Extract the (x, y) coordinate from the center of the cell holding the provided text.  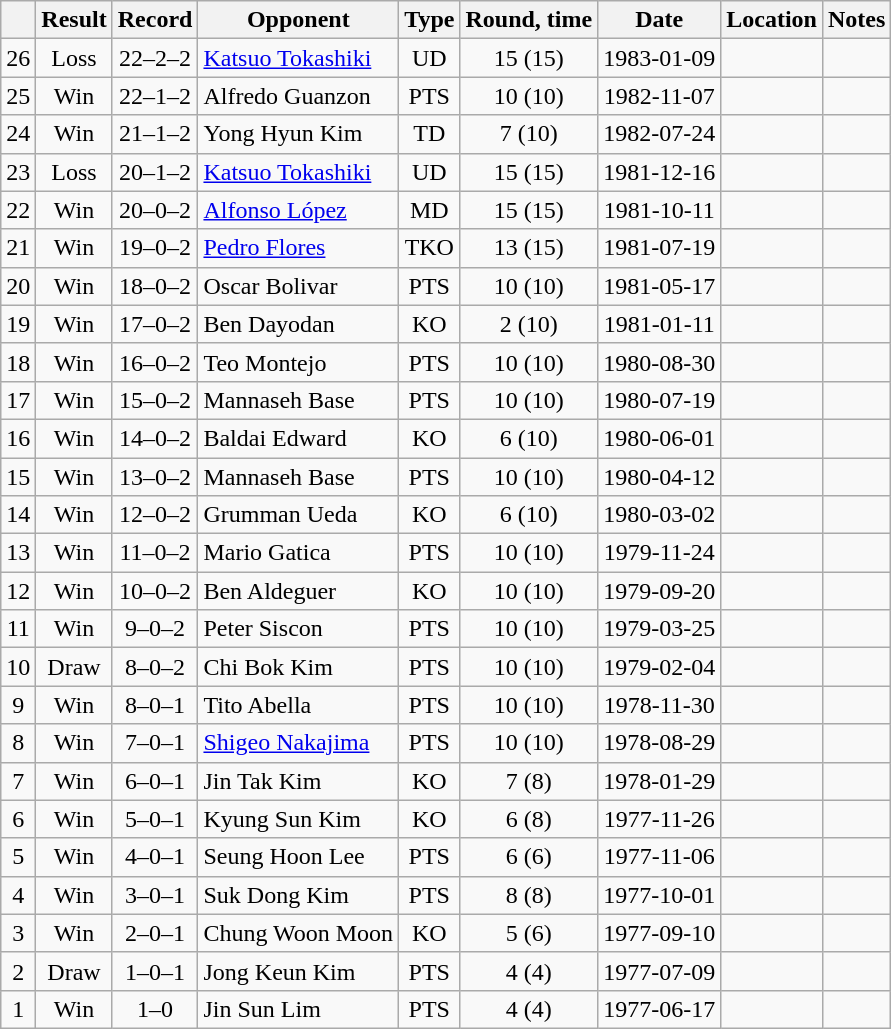
1981-10-11 (660, 210)
20 (18, 286)
22–2–2 (155, 58)
1977-11-06 (660, 857)
4–0–1 (155, 857)
7 (10) (529, 134)
1979-11-24 (660, 553)
9 (18, 705)
22–1–2 (155, 96)
11 (18, 629)
Pedro Flores (298, 248)
1979-02-04 (660, 667)
21 (18, 248)
26 (18, 58)
TKO (430, 248)
Mario Gatica (298, 553)
1–0–1 (155, 971)
1982-11-07 (660, 96)
13 (18, 553)
Opponent (298, 20)
1980-03-02 (660, 515)
Notes (856, 20)
1978-11-30 (660, 705)
1980-07-19 (660, 400)
Teo Montejo (298, 362)
MD (430, 210)
18 (18, 362)
16–0–2 (155, 362)
20–1–2 (155, 172)
19–0–2 (155, 248)
Jin Tak Kim (298, 781)
1983-01-09 (660, 58)
Grumman Ueda (298, 515)
1977-10-01 (660, 895)
1978-08-29 (660, 743)
1977-07-09 (660, 971)
Suk Dong Kim (298, 895)
Result (74, 20)
14–0–2 (155, 438)
1977-11-26 (660, 819)
1980-08-30 (660, 362)
14 (18, 515)
10 (18, 667)
5 (6) (529, 933)
1980-04-12 (660, 477)
11–0–2 (155, 553)
Type (430, 20)
Alfonso López (298, 210)
Peter Siscon (298, 629)
8–0–2 (155, 667)
1979-03-25 (660, 629)
21–1–2 (155, 134)
Chung Woon Moon (298, 933)
Oscar Bolivar (298, 286)
1977-09-10 (660, 933)
5–0–1 (155, 819)
Ben Aldeguer (298, 591)
6–0–1 (155, 781)
Jong Keun Kim (298, 971)
1978-01-29 (660, 781)
1982-07-24 (660, 134)
13–0–2 (155, 477)
3–0–1 (155, 895)
16 (18, 438)
Jin Sun Lim (298, 1009)
2 (18, 971)
20–0–2 (155, 210)
19 (18, 324)
1–0 (155, 1009)
1977-06-17 (660, 1009)
Baldai Edward (298, 438)
Ben Dayodan (298, 324)
6 (6) (529, 857)
8 (8) (529, 895)
12–0–2 (155, 515)
6 (8) (529, 819)
Date (660, 20)
13 (15) (529, 248)
2–0–1 (155, 933)
12 (18, 591)
5 (18, 857)
22 (18, 210)
Seung Hoon Lee (298, 857)
6 (18, 819)
4 (18, 895)
1981-01-11 (660, 324)
10–0–2 (155, 591)
7–0–1 (155, 743)
23 (18, 172)
2 (10) (529, 324)
17–0–2 (155, 324)
Yong Hyun Kim (298, 134)
7 (18, 781)
TD (430, 134)
Shigeo Nakajima (298, 743)
Tito Abella (298, 705)
Chi Bok Kim (298, 667)
Record (155, 20)
15 (18, 477)
8–0–1 (155, 705)
3 (18, 933)
Alfredo Guanzon (298, 96)
Location (772, 20)
7 (8) (529, 781)
18–0–2 (155, 286)
1980-06-01 (660, 438)
Kyung Sun Kim (298, 819)
9–0–2 (155, 629)
1981-07-19 (660, 248)
8 (18, 743)
24 (18, 134)
1 (18, 1009)
1979-09-20 (660, 591)
1981-05-17 (660, 286)
25 (18, 96)
Round, time (529, 20)
1981-12-16 (660, 172)
17 (18, 400)
15–0–2 (155, 400)
